Detect which cell encompasses the target text, then output its [x, y] center coordinate. 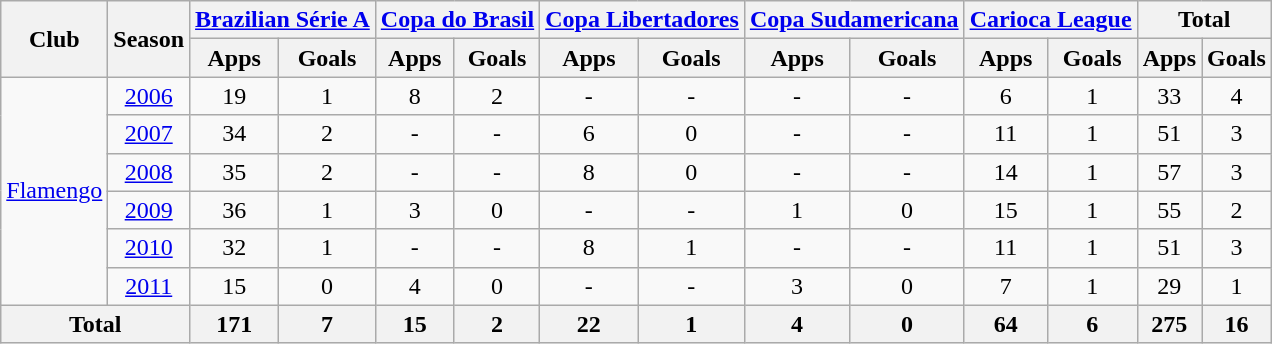
19 [234, 96]
2009 [149, 210]
34 [234, 134]
64 [1006, 324]
29 [1169, 286]
22 [589, 324]
Carioca League [1050, 20]
Copa do Brasil [457, 20]
Flamengo [54, 191]
2006 [149, 96]
16 [1237, 324]
32 [234, 248]
14 [1006, 172]
Brazilian Série A [283, 20]
Club [54, 39]
35 [234, 172]
2011 [149, 286]
275 [1169, 324]
2007 [149, 134]
57 [1169, 172]
2010 [149, 248]
Season [149, 39]
171 [234, 324]
2008 [149, 172]
55 [1169, 210]
33 [1169, 96]
Copa Sudamericana [854, 20]
36 [234, 210]
Copa Libertadores [642, 20]
